For the text-containing cell, return its midpoint in (X, Y) coordinate format. 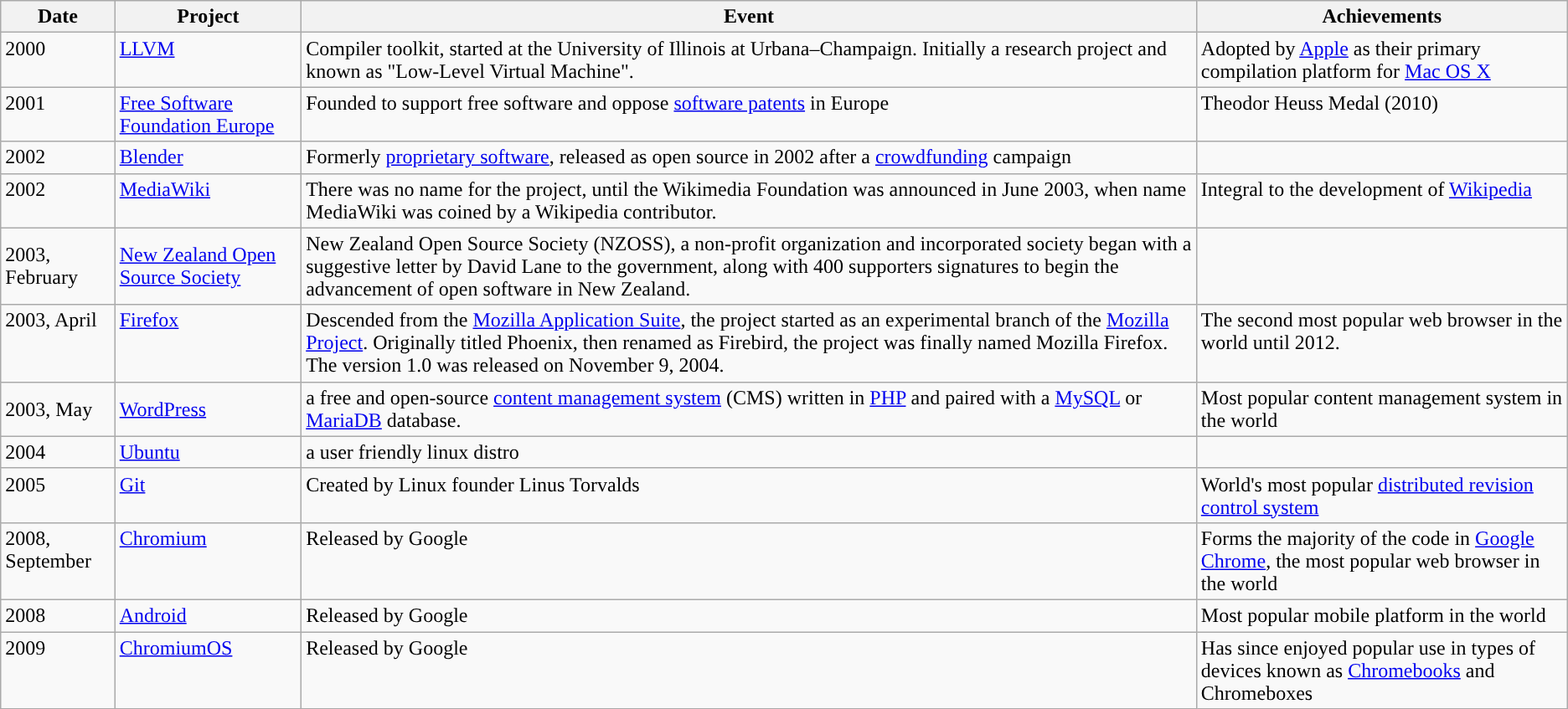
Achievements (1382, 17)
2004 (58, 452)
2005 (58, 496)
LLVM (208, 60)
Chromium (208, 561)
Most popular mobile platform in the world (1382, 615)
2003, April (58, 343)
2000 (58, 60)
Forms the majority of the code in Google Chrome, the most popular web browser in the world (1382, 561)
Date (58, 17)
Ubuntu (208, 452)
New Zealand Open Source Society (208, 266)
Project (208, 17)
Formerly proprietary software, released as open source in 2002 after a crowdfunding campaign (749, 157)
a user friendly linux distro (749, 452)
WordPress (208, 408)
2009 (58, 670)
2003, May (58, 408)
2008, September (58, 561)
ChromiumOS (208, 670)
The second most popular web browser in the world until 2012. (1382, 343)
Git (208, 496)
Most popular content management system in the world (1382, 408)
MediaWiki (208, 201)
Founded to support free software and oppose software patents in Europe (749, 114)
Created by Linux founder Linus Torvalds (749, 496)
2003, February (58, 266)
Blender (208, 157)
Free Software Foundation Europe (208, 114)
Firefox (208, 343)
Adopted by Apple as their primary compilation platform for Mac OS X (1382, 60)
2008 (58, 615)
a free and open-source content management system (CMS) written in PHP and paired with a MySQL or MariaDB database. (749, 408)
Integral to the development of Wikipedia (1382, 201)
Theodor Heuss Medal (2010) (1382, 114)
Compiler toolkit, started at the University of Illinois at Urbana–Champaign. Initially a research project and known as "Low-Level Virtual Machine". (749, 60)
2001 (58, 114)
World's most popular distributed revision control system (1382, 496)
Event (749, 17)
Android (208, 615)
Has since enjoyed popular use in types of devices known as Chromebooks and Chromeboxes (1382, 670)
